Provide the [x, y] coordinate of the cell's center where the given text is located.  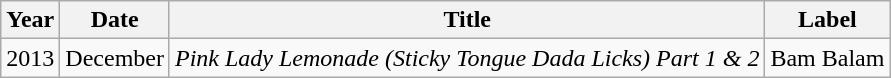
2013 [30, 58]
Label [828, 20]
Date [115, 20]
December [115, 58]
Pink Lady Lemonade (Sticky Tongue Dada Licks) Part 1 & 2 [466, 58]
Title [466, 20]
Bam Balam [828, 58]
Year [30, 20]
